Capture the cell that displays the provided text and extract its [x, y] central coordinate. 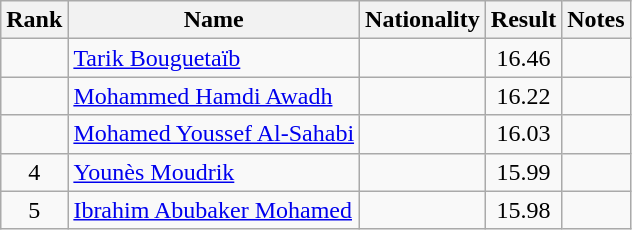
Mohammed Hamdi Awadh [214, 96]
Rank [34, 20]
Younès Moudrik [214, 172]
Tarik Bouguetaïb [214, 58]
Mohamed Youssef Al-Sahabi [214, 134]
5 [34, 210]
Notes [596, 20]
15.99 [523, 172]
Nationality [423, 20]
16.46 [523, 58]
Result [523, 20]
Ibrahim Abubaker Mohamed [214, 210]
16.22 [523, 96]
15.98 [523, 210]
Name [214, 20]
4 [34, 172]
16.03 [523, 134]
